Detect which cell encompasses the target text, then output its (X, Y) center coordinate. 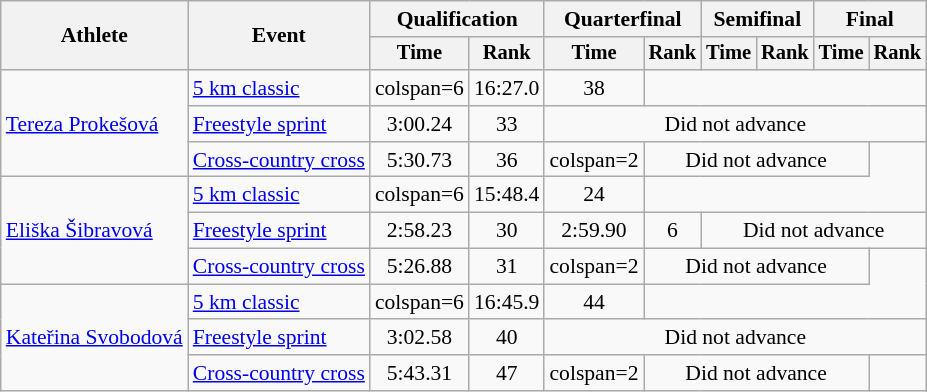
15:48.4 (506, 195)
5:30.73 (420, 160)
47 (506, 373)
3:02.58 (420, 338)
24 (594, 195)
16:45.9 (506, 302)
6 (673, 231)
Final (870, 19)
5:43.31 (420, 373)
38 (594, 88)
33 (506, 124)
Eliška Šibravová (94, 230)
Kateřina Svobodová (94, 338)
31 (506, 267)
Quarterfinal (622, 19)
Athlete (94, 36)
2:58.23 (420, 231)
Qualification (458, 19)
30 (506, 231)
40 (506, 338)
16:27.0 (506, 88)
Tereza Prokešová (94, 124)
36 (506, 160)
44 (594, 302)
Semifinal (757, 19)
5:26.88 (420, 267)
2:59.90 (594, 231)
3:00.24 (420, 124)
Event (279, 36)
